For the text-containing cell, return its midpoint in [X, Y] coordinate format. 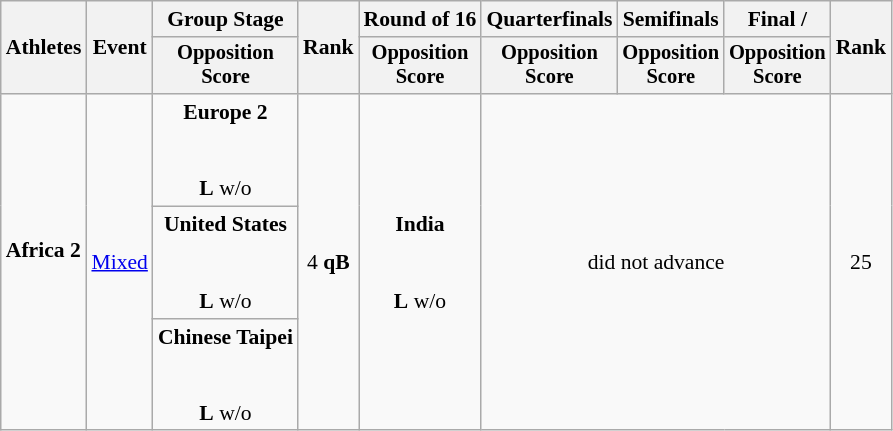
4 qB [328, 262]
Group Stage [226, 19]
Africa 2 [44, 262]
Final / [778, 19]
Quarterfinals [549, 19]
Europe 2L w/o [226, 150]
Semifinals [670, 19]
United StatesL w/o [226, 263]
Event [119, 48]
Athletes [44, 48]
Chinese TaipeiL w/o [226, 375]
IndiaL w/o [420, 262]
did not advance [656, 262]
Round of 16 [420, 19]
25 [862, 262]
Mixed [119, 262]
